Identify which cell holds the provided text, then report its [X, Y] central coordinate. 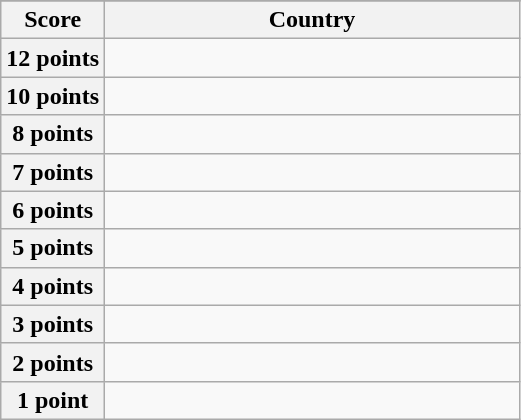
6 points [53, 210]
12 points [53, 58]
Country [312, 20]
3 points [53, 324]
8 points [53, 134]
7 points [53, 172]
10 points [53, 96]
1 point [53, 400]
4 points [53, 286]
5 points [53, 248]
2 points [53, 362]
Score [53, 20]
